For the text-containing cell, return its midpoint in [x, y] coordinate format. 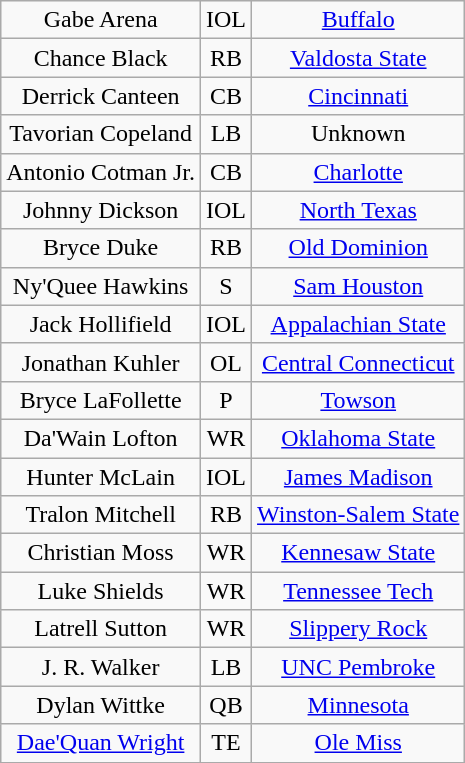
Derrick Canteen [101, 96]
Appalachian State [358, 324]
Gabe Arena [101, 20]
Unknown [358, 134]
Hunter McLain [101, 477]
Jonathan Kuhler [101, 362]
TE [226, 743]
Luke Shields [101, 591]
Central Connecticut [358, 362]
Oklahoma State [358, 438]
Johnny Dickson [101, 210]
QB [226, 705]
Tralon Mitchell [101, 515]
Chance Black [101, 58]
Tennessee Tech [358, 591]
Latrell Sutton [101, 629]
Sam Houston [358, 286]
Buffalo [358, 20]
OL [226, 362]
Da'Wain Lofton [101, 438]
Tavorian Copeland [101, 134]
Minnesota [358, 705]
Kennesaw State [358, 553]
Bryce Duke [101, 248]
Dae'Quan Wright [101, 743]
Christian Moss [101, 553]
Cincinnati [358, 96]
Ole Miss [358, 743]
James Madison [358, 477]
P [226, 400]
Towson [358, 400]
North Texas [358, 210]
Winston-Salem State [358, 515]
Dylan Wittke [101, 705]
Slippery Rock [358, 629]
Ny'Quee Hawkins [101, 286]
S [226, 286]
Valdosta State [358, 58]
J. R. Walker [101, 667]
Charlotte [358, 172]
Old Dominion [358, 248]
Antonio Cotman Jr. [101, 172]
Jack Hollifield [101, 324]
Bryce LaFollette [101, 400]
UNC Pembroke [358, 667]
